For the text-containing cell, return its midpoint in (X, Y) coordinate format. 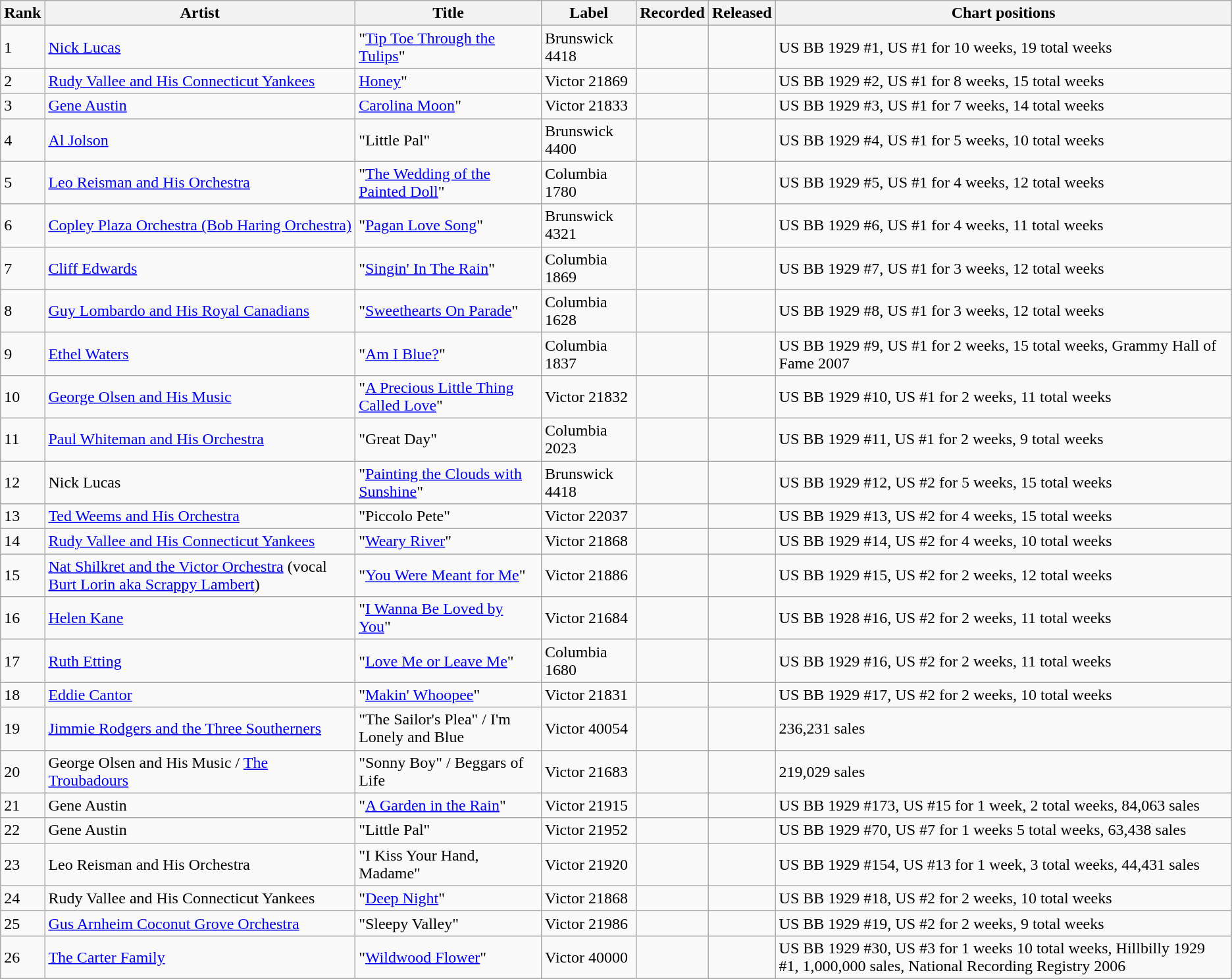
"Love Me or Leave Me" (449, 661)
George Olsen and His Music (200, 396)
19 (22, 729)
15 (22, 575)
10 (22, 396)
US BB 1929 #14, US #2 for 4 weeks, 10 total weeks (1003, 541)
16 (22, 618)
Columbia 1680 (589, 661)
6 (22, 225)
US BB 1929 #15, US #2 for 2 weeks, 12 total weeks (1003, 575)
Victor 21952 (589, 830)
Brunswick 4321 (589, 225)
5 (22, 183)
Paul Whiteman and His Orchestra (200, 439)
Copley Plaza Orchestra (Bob Haring Orchestra) (200, 225)
"Wildwood Flower" (449, 957)
9 (22, 354)
Cliff Edwards (200, 268)
"Makin' Whoopee" (449, 695)
Victor 21831 (589, 695)
Columbia 1780 (589, 183)
US BB 1929 #9, US #1 for 2 weeks, 15 total weeks, Grammy Hall of Fame 2007 (1003, 354)
"Painting the Clouds with Sunshine" (449, 482)
17 (22, 661)
14 (22, 541)
"Pagan Love Song" (449, 225)
23 (22, 865)
Ted Weems and His Orchestra (200, 516)
Victor 21986 (589, 923)
12 (22, 482)
US BB 1929 #11, US #1 for 2 weeks, 9 total weeks (1003, 439)
Victor 40000 (589, 957)
George Olsen and His Music / The Troubadours (200, 771)
7 (22, 268)
US BB 1929 #17, US #2 for 2 weeks, 10 total weeks (1003, 695)
13 (22, 516)
"Great Day" (449, 439)
US BB 1929 #18, US #2 for 2 weeks, 10 total weeks (1003, 898)
Helen Kane (200, 618)
Victor 21920 (589, 865)
Victor 21886 (589, 575)
"The Wedding of the Painted Doll" (449, 183)
Recorded (673, 13)
Honey" (449, 81)
8 (22, 311)
"Singin' In The Rain" (449, 268)
"Am I Blue?" (449, 354)
Jimmie Rodgers and the Three Southerners (200, 729)
Al Jolson (200, 139)
Victor 21684 (589, 618)
US BB 1929 #13, US #2 for 4 weeks, 15 total weeks (1003, 516)
Victor 21915 (589, 805)
US BB 1929 #19, US #2 for 2 weeks, 9 total weeks (1003, 923)
"Sleepy Valley" (449, 923)
Chart positions (1003, 13)
Title (449, 13)
US BB 1929 #8, US #1 for 3 weeks, 12 total weeks (1003, 311)
Columbia 1628 (589, 311)
Artist (200, 13)
1 (22, 47)
Columbia 1837 (589, 354)
"The Sailor's Plea" / I'm Lonely and Blue (449, 729)
Rank (22, 13)
18 (22, 695)
US BB 1929 #7, US #1 for 3 weeks, 12 total weeks (1003, 268)
US BB 1929 #154, US #13 for 1 week, 3 total weeks, 44,431 sales (1003, 865)
"Weary River" (449, 541)
US BB 1928 #16, US #2 for 2 weeks, 11 total weeks (1003, 618)
US BB 1929 #6, US #1 for 4 weeks, 11 total weeks (1003, 225)
US BB 1929 #173, US #15 for 1 week, 2 total weeks, 84,063 sales (1003, 805)
Nat Shilkret and the Victor Orchestra (vocal Burt Lorin aka Scrappy Lambert) (200, 575)
US BB 1929 #10, US #1 for 2 weeks, 11 total weeks (1003, 396)
US BB 1929 #2, US #1 for 8 weeks, 15 total weeks (1003, 81)
US BB 1929 #4, US #1 for 5 weeks, 10 total weeks (1003, 139)
US BB 1929 #12, US #2 for 5 weeks, 15 total weeks (1003, 482)
US BB 1929 #16, US #2 for 2 weeks, 11 total weeks (1003, 661)
26 (22, 957)
25 (22, 923)
Victor 22037 (589, 516)
Carolina Moon" (449, 106)
219,029 sales (1003, 771)
Victor 21683 (589, 771)
"Deep Night" (449, 898)
"Piccolo Pete" (449, 516)
US BB 1929 #1, US #1 for 10 weeks, 19 total weeks (1003, 47)
Ethel Waters (200, 354)
"A Garden in the Rain" (449, 805)
Columbia 1869 (589, 268)
21 (22, 805)
"I Wanna Be Loved by You" (449, 618)
Eddie Cantor (200, 695)
Ruth Etting (200, 661)
Victor 21869 (589, 81)
22 (22, 830)
Released (742, 13)
Gus Arnheim Coconut Grove Orchestra (200, 923)
"A Precious Little Thing Called Love" (449, 396)
Columbia 2023 (589, 439)
Brunswick 4400 (589, 139)
The Carter Family (200, 957)
US BB 1929 #30, US #3 for 1 weeks 10 total weeks, Hillbilly 1929 #1, 1,000,000 sales, National Recording Registry 2006 (1003, 957)
Victor 21833 (589, 106)
US BB 1929 #70, US #7 for 1 weeks 5 total weeks, 63,438 sales (1003, 830)
Guy Lombardo and His Royal Canadians (200, 311)
"You Were Meant for Me" (449, 575)
Victor 21832 (589, 396)
"Sonny Boy" / Beggars of Life (449, 771)
Label (589, 13)
4 (22, 139)
11 (22, 439)
"Tip Toe Through the Tulips" (449, 47)
3 (22, 106)
20 (22, 771)
"Sweethearts On Parade" (449, 311)
24 (22, 898)
236,231 sales (1003, 729)
US BB 1929 #5, US #1 for 4 weeks, 12 total weeks (1003, 183)
Victor 40054 (589, 729)
"I Kiss Your Hand, Madame" (449, 865)
2 (22, 81)
US BB 1929 #3, US #1 for 7 weeks, 14 total weeks (1003, 106)
